Determine the [X, Y] coordinate at the center of the cell enclosing the given text.  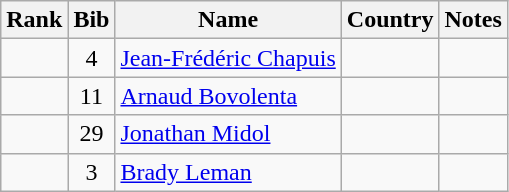
29 [92, 134]
Notes [473, 20]
4 [92, 58]
Country [390, 20]
3 [92, 172]
Brady Leman [228, 172]
Jean-Frédéric Chapuis [228, 58]
Bib [92, 20]
Arnaud Bovolenta [228, 96]
Name [228, 20]
Jonathan Midol [228, 134]
Rank [34, 20]
11 [92, 96]
